Search for the cell housing the specified text and yield its [X, Y] center coordinate. 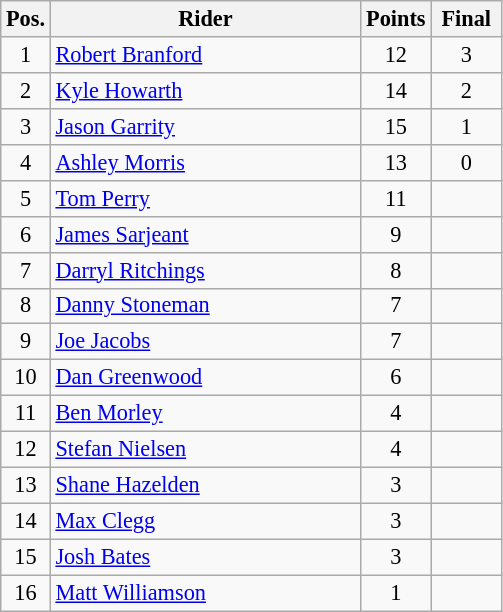
Pos. [26, 19]
Ben Morley [205, 414]
10 [26, 378]
Kyle Howarth [205, 90]
Jason Garrity [205, 126]
16 [26, 593]
Josh Bates [205, 557]
Danny Stoneman [205, 306]
James Sarjeant [205, 234]
Dan Greenwood [205, 378]
Joe Jacobs [205, 342]
Darryl Ritchings [205, 270]
Robert Branford [205, 55]
5 [26, 198]
Rider [205, 19]
Stefan Nielsen [205, 450]
Points [396, 19]
Shane Hazelden [205, 485]
Tom Perry [205, 198]
Final [466, 19]
Matt Williamson [205, 593]
Max Clegg [205, 521]
0 [466, 162]
Ashley Morris [205, 162]
